Locate the cell with the specified text and output its (X, Y) center coordinate. 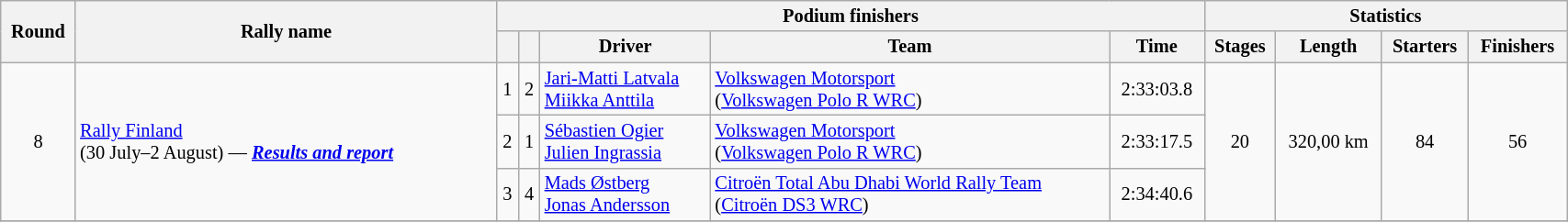
2:33:17.5 (1157, 141)
Time (1157, 47)
Driver (626, 47)
Podium finishers (851, 16)
Sébastien Ogier Julien Ingrassia (626, 141)
Length (1328, 47)
8 (39, 141)
Citroën Total Abu Dhabi World Rally Team (Citroën DS3 WRC) (910, 194)
Round (39, 31)
2:33:03.8 (1157, 89)
Rally name (286, 31)
Jari-Matti Latvala Miikka Anttila (626, 89)
84 (1426, 141)
Finishers (1517, 47)
Team (910, 47)
Mads Østberg Jonas Andersson (626, 194)
320,00 km (1328, 141)
4 (529, 194)
Statistics (1385, 16)
Starters (1426, 47)
3 (508, 194)
2:34:40.6 (1157, 194)
56 (1517, 141)
Stages (1240, 47)
20 (1240, 141)
Rally Finland(30 July–2 August) — Results and report (286, 141)
